Provide the [x, y] coordinate of the cell's center where the given text is located.  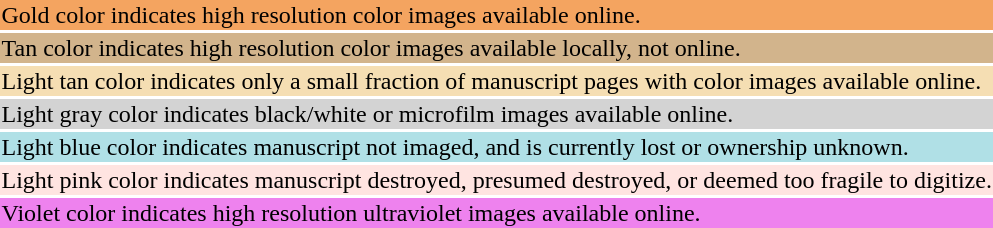
Gold color indicates high resolution color images available online. [496, 15]
Light blue color indicates manuscript not imaged, and is currently lost or ownership unknown. [496, 147]
Light pink color indicates manuscript destroyed, presumed destroyed, or deemed too fragile to digitize. [496, 180]
Light tan color indicates only a small fraction of manuscript pages with color images available online. [496, 81]
Light gray color indicates black/white or microfilm images available online. [496, 114]
Tan color indicates high resolution color images available locally, not online. [496, 48]
Violet color indicates high resolution ultraviolet images available online. [496, 213]
